Pinpoint the cell where the given text exists, returning its (X, Y) midpoint coordinate. 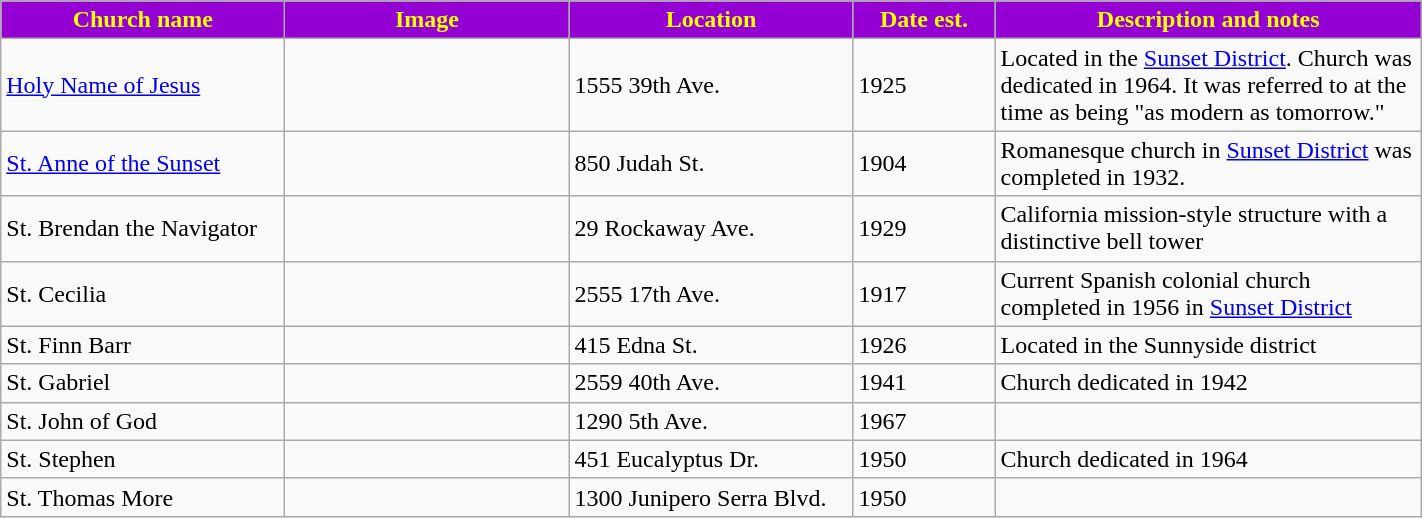
St. Cecilia (143, 294)
St. Brendan the Navigator (143, 228)
1967 (924, 421)
Church dedicated in 1942 (1208, 383)
1290 5th Ave. (711, 421)
1300 Junipero Serra Blvd. (711, 497)
St. John of God (143, 421)
1941 (924, 383)
California mission-style structure with a distinctive bell tower (1208, 228)
Date est. (924, 20)
Located in the Sunnyside district (1208, 345)
850 Judah St. (711, 164)
Holy Name of Jesus (143, 85)
2555 17th Ave. (711, 294)
1904 (924, 164)
1555 39th Ave. (711, 85)
St. Thomas More (143, 497)
St. Finn Barr (143, 345)
Church name (143, 20)
451 Eucalyptus Dr. (711, 459)
Location (711, 20)
1926 (924, 345)
29 Rockaway Ave. (711, 228)
Image (427, 20)
St. Gabriel (143, 383)
1929 (924, 228)
St. Anne of the Sunset (143, 164)
Located in the Sunset District. Church was dedicated in 1964. It was referred to at the time as being "as modern as tomorrow." (1208, 85)
Current Spanish colonial church completed in 1956 in Sunset District (1208, 294)
St. Stephen (143, 459)
1925 (924, 85)
Description and notes (1208, 20)
415 Edna St. (711, 345)
1917 (924, 294)
2559 40th Ave. (711, 383)
Romanesque church in Sunset District was completed in 1932. (1208, 164)
Church dedicated in 1964 (1208, 459)
